Detect which cell encompasses the target text, then output its (X, Y) center coordinate. 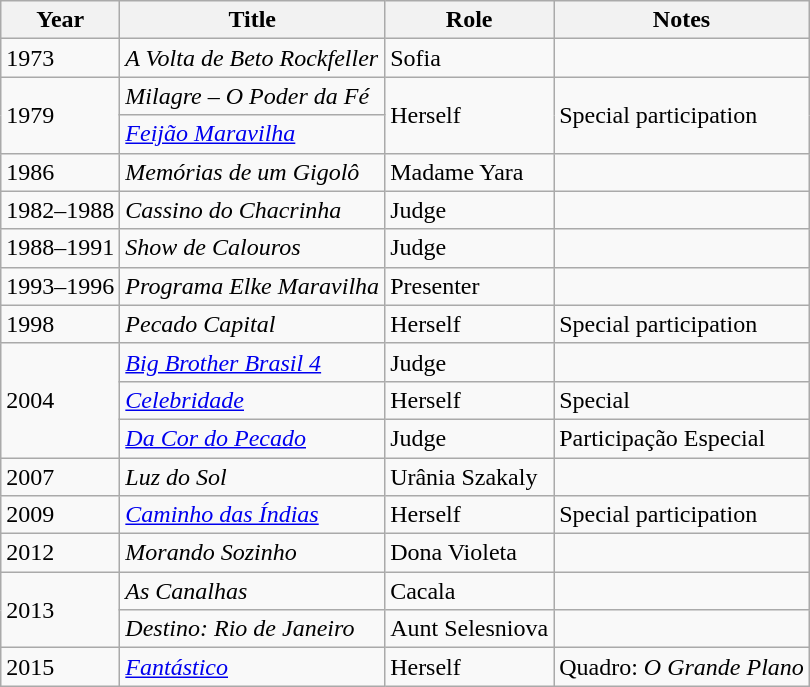
1979 (60, 115)
Destino: Rio de Janeiro (252, 629)
1986 (60, 172)
2009 (60, 515)
1973 (60, 58)
Caminho das Índias (252, 515)
Luz do Sol (252, 477)
1998 (60, 324)
A Volta de Beto Rockfeller (252, 58)
Milagre – O Poder da Fé (252, 96)
1993–1996 (60, 286)
Madame Yara (470, 172)
Show de Calouros (252, 248)
Feijão Maravilha (252, 134)
2012 (60, 553)
Notes (682, 20)
Year (60, 20)
Quadro: O Grande Plano (682, 667)
Fantástico (252, 667)
Cassino do Chacrinha (252, 210)
2015 (60, 667)
Aunt Selesniova (470, 629)
1982–1988 (60, 210)
Title (252, 20)
2013 (60, 610)
Sofia (470, 58)
2004 (60, 400)
Participação Especial (682, 438)
Cacala (470, 591)
Memórias de um Gigolô (252, 172)
Morando Sozinho (252, 553)
Dona Violeta (470, 553)
1988–1991 (60, 248)
Big Brother Brasil 4 (252, 362)
Role (470, 20)
Special (682, 400)
Pecado Capital (252, 324)
As Canalhas (252, 591)
Presenter (470, 286)
Urânia Szakaly (470, 477)
Celebridade (252, 400)
2007 (60, 477)
Da Cor do Pecado (252, 438)
Programa Elke Maravilha (252, 286)
